Identify which cell holds the provided text, then report its [X, Y] central coordinate. 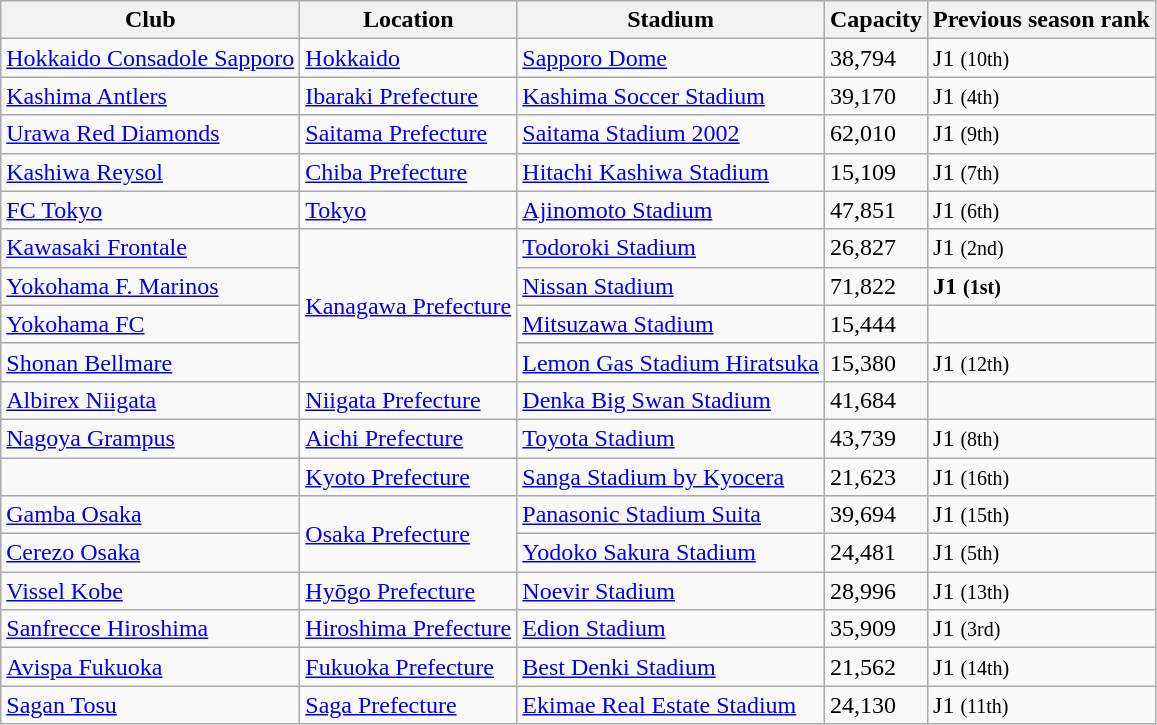
J1 (4th) [1042, 96]
Sagan Tosu [150, 705]
Fukuoka Prefecture [408, 667]
Niigata Prefecture [408, 400]
Edion Stadium [671, 629]
Ajinomoto Stadium [671, 210]
Stadium [671, 20]
41,684 [876, 400]
Shonan Bellmare [150, 362]
Hyōgo Prefecture [408, 591]
15,109 [876, 172]
62,010 [876, 134]
J1 (16th) [1042, 477]
J1 (5th) [1042, 553]
Todoroki Stadium [671, 248]
Saitama Stadium 2002 [671, 134]
38,794 [876, 58]
35,909 [876, 629]
Kyoto Prefecture [408, 477]
Ibaraki Prefecture [408, 96]
Yodoko Sakura Stadium [671, 553]
J1 (9th) [1042, 134]
Hiroshima Prefecture [408, 629]
Osaka Prefecture [408, 534]
15,380 [876, 362]
39,170 [876, 96]
Lemon Gas Stadium Hiratsuka [671, 362]
Mitsuzawa Stadium [671, 324]
Hokkaido [408, 58]
J1 (11th) [1042, 705]
Location [408, 20]
Kashiwa Reysol [150, 172]
J1 (15th) [1042, 515]
Capacity [876, 20]
Avispa Fukuoka [150, 667]
Hitachi Kashiwa Stadium [671, 172]
43,739 [876, 438]
Kashima Antlers [150, 96]
Nagoya Grampus [150, 438]
J1 (10th) [1042, 58]
FC Tokyo [150, 210]
Saitama Prefecture [408, 134]
Kawasaki Frontale [150, 248]
Cerezo Osaka [150, 553]
24,130 [876, 705]
28,996 [876, 591]
Sanga Stadium by Kyocera [671, 477]
39,694 [876, 515]
Sapporo Dome [671, 58]
Kashima Soccer Stadium [671, 96]
Best Denki Stadium [671, 667]
Tokyo [408, 210]
Saga Prefecture [408, 705]
24,481 [876, 553]
Nissan Stadium [671, 286]
Noevir Stadium [671, 591]
J1 (14th) [1042, 667]
Ekimae Real Estate Stadium [671, 705]
Kanagawa Prefecture [408, 305]
Yokohama F. Marinos [150, 286]
15,444 [876, 324]
47,851 [876, 210]
Yokohama FC [150, 324]
Urawa Red Diamonds [150, 134]
Panasonic Stadium Suita [671, 515]
J1 (7th) [1042, 172]
Sanfrecce Hiroshima [150, 629]
71,822 [876, 286]
Previous season rank [1042, 20]
Denka Big Swan Stadium [671, 400]
Toyota Stadium [671, 438]
J1 (8th) [1042, 438]
Albirex Niigata [150, 400]
J1 (1st) [1042, 286]
21,562 [876, 667]
J1 (6th) [1042, 210]
Gamba Osaka [150, 515]
26,827 [876, 248]
Club [150, 20]
Vissel Kobe [150, 591]
Hokkaido Consadole Sapporo [150, 58]
J1 (2nd) [1042, 248]
21,623 [876, 477]
J1 (12th) [1042, 362]
J1 (3rd) [1042, 629]
J1 (13th) [1042, 591]
Chiba Prefecture [408, 172]
Aichi Prefecture [408, 438]
